Locate the cell with the specified text and output its [X, Y] center coordinate. 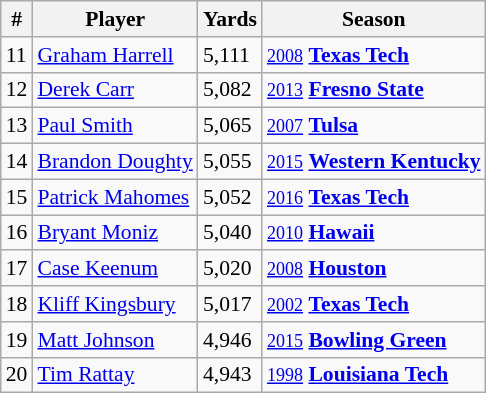
Tim Rattay [114, 375]
19 [17, 340]
Graham Harrell [114, 55]
Yards [230, 19]
4,946 [230, 340]
4,943 [230, 375]
14 [17, 162]
Matt Johnson [114, 340]
2013 Fresno State [374, 90]
5,052 [230, 197]
2002 Texas Tech [374, 304]
2008 Texas Tech [374, 55]
Paul Smith [114, 126]
Case Keenum [114, 269]
11 [17, 55]
5,082 [230, 90]
Bryant Moniz [114, 233]
Player [114, 19]
5,020 [230, 269]
5,040 [230, 233]
5,017 [230, 304]
# [17, 19]
17 [17, 269]
13 [17, 126]
Derek Carr [114, 90]
2010 Hawaii [374, 233]
2015 Bowling Green [374, 340]
16 [17, 233]
Kliff Kingsbury [114, 304]
5,111 [230, 55]
5,055 [230, 162]
12 [17, 90]
18 [17, 304]
Season [374, 19]
15 [17, 197]
2008 Houston [374, 269]
5,065 [230, 126]
2007 Tulsa [374, 126]
2015 Western Kentucky [374, 162]
20 [17, 375]
2016 Texas Tech [374, 197]
Patrick Mahomes [114, 197]
1998 Louisiana Tech [374, 375]
Brandon Doughty [114, 162]
